Pinpoint the cell where the given text exists, returning its (x, y) midpoint coordinate. 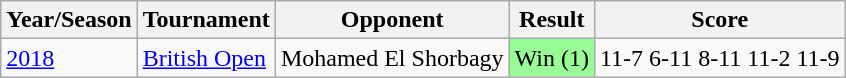
Result (552, 20)
Score (720, 20)
11-7 6-11 8-11 11-2 11-9 (720, 58)
2018 (69, 58)
Opponent (392, 20)
Win (1) (552, 58)
Mohamed El Shorbagy (392, 58)
Year/Season (69, 20)
Tournament (206, 20)
British Open (206, 58)
